Detect which cell encompasses the target text, then output its [x, y] center coordinate. 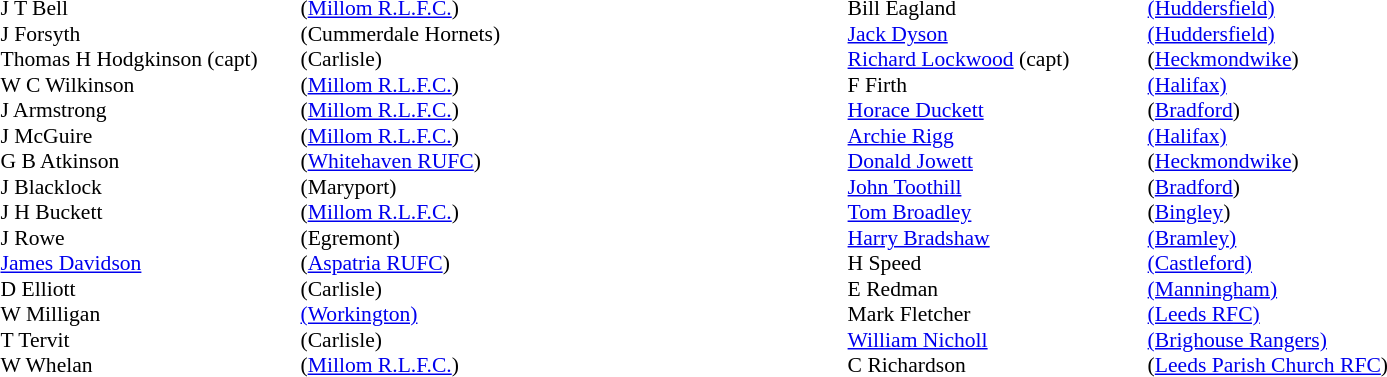
(Maryport) [400, 187]
H Speed [998, 263]
Harry Bradshaw [998, 238]
G B Atkinson [150, 161]
(Whitehaven RUFC) [400, 161]
(Workington) [400, 315]
W Milligan [150, 315]
(Aspatria RUFC) [400, 263]
Horace Duckett [998, 111]
John Toothill [998, 187]
D Elliott [150, 289]
J H Buckett [150, 213]
J Rowe [150, 238]
F Firth [998, 85]
William Nicholl [998, 340]
J Armstrong [150, 111]
W C Wilkinson [150, 85]
J Blacklock [150, 187]
J McGuire [150, 136]
Thomas H Hodgkinson (capt) [150, 59]
Jack Dyson [998, 34]
Donald Jowett [998, 161]
E Redman [998, 289]
T Tervit [150, 340]
Tom Broadley [998, 213]
Richard Lockwood (capt) [998, 59]
(Cummerdale Hornets) [400, 34]
(Egremont) [400, 238]
J Forsyth [150, 34]
James Davidson [150, 263]
Mark Fletcher [998, 315]
Archie Rigg [998, 136]
